Locate the cell with the specified text and output its [x, y] center coordinate. 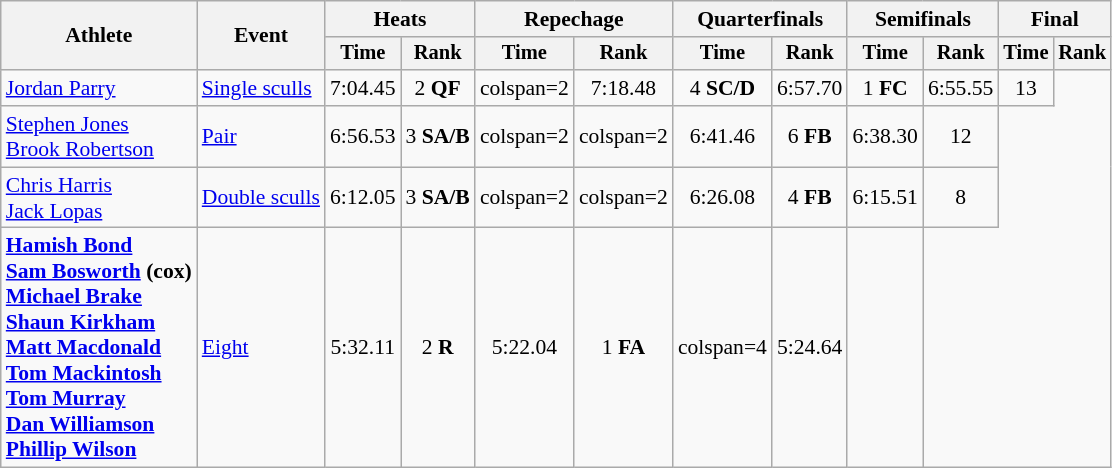
6:12.05 [362, 198]
6 FB [810, 136]
1 FC [884, 88]
Hamish BondSam Bosworth (cox)Michael BrakeShaun KirkhamMatt MacdonaldTom MackintoshTom MurrayDan WilliamsonPhillip Wilson [99, 348]
Heats [400, 19]
1 FA [624, 348]
Eight [261, 348]
colspan=4 [722, 348]
5:32.11 [362, 348]
Stephen JonesBrook Robertson [99, 136]
8 [960, 198]
6:26.08 [722, 198]
4 SC/D [722, 88]
Athlete [99, 36]
13 [1026, 88]
12 [960, 136]
7:18.48 [624, 88]
Semifinals [922, 19]
Chris HarrisJack Lopas [99, 198]
Double sculls [261, 198]
5:22.04 [524, 348]
6:15.51 [884, 198]
6:57.70 [810, 88]
6:41.46 [722, 136]
7:04.45 [362, 88]
6:56.53 [362, 136]
Single sculls [261, 88]
6:55.55 [960, 88]
5:24.64 [810, 348]
2 QF [437, 88]
2 R [437, 348]
4 FB [810, 198]
6:38.30 [884, 136]
Pair [261, 136]
Event [261, 36]
Jordan Parry [99, 88]
Repechage [574, 19]
Quarterfinals [760, 19]
Final [1054, 19]
